Return (x, y) of the center of cell containing provided text 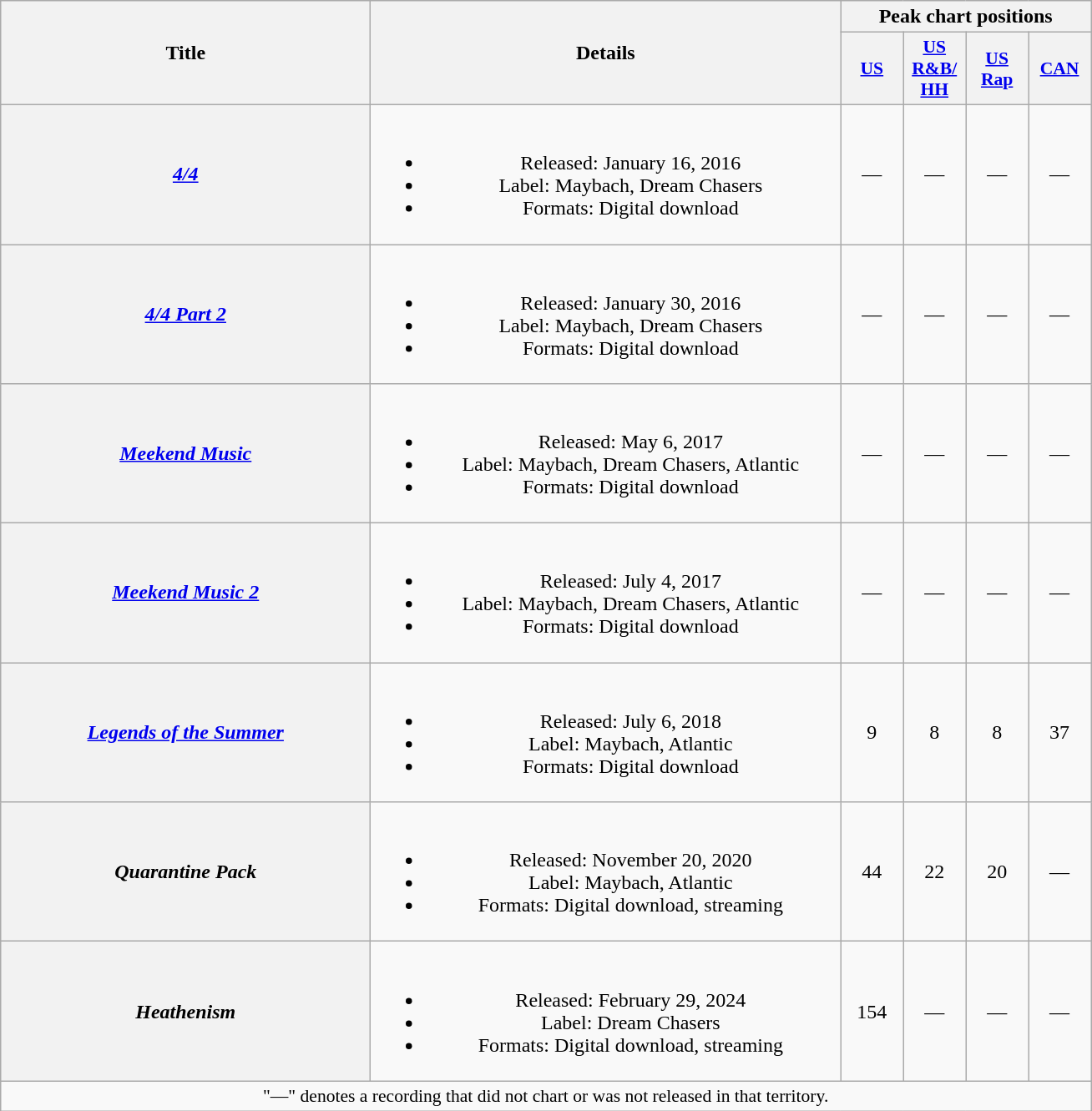
Legends of the Summer (185, 733)
Heathenism (185, 1012)
USR&B/HH (935, 68)
Title (185, 53)
4/4 Part 2 (185, 314)
20 (997, 871)
Details (606, 53)
Released: May 6, 2017Label: Maybach, Dream Chasers, AtlanticFormats: Digital download (606, 454)
22 (935, 871)
US (872, 68)
4/4 (185, 174)
Released: July 6, 2018Label: Maybach, AtlanticFormats: Digital download (606, 733)
Released: July 4, 2017Label: Maybach, Dream Chasers, AtlanticFormats: Digital download (606, 593)
44 (872, 871)
Released: January 30, 2016Label: Maybach, Dream ChasersFormats: Digital download (606, 314)
USRap (997, 68)
Quarantine Pack (185, 871)
Released: February 29, 2024Label: Dream ChasersFormats: Digital download, streaming (606, 1012)
Meekend Music 2 (185, 593)
37 (1060, 733)
Released: November 20, 2020Label: Maybach, AtlanticFormats: Digital download, streaming (606, 871)
154 (872, 1012)
"—" denotes a recording that did not chart or was not released in that territory. (546, 1096)
9 (872, 733)
Released: January 16, 2016Label: Maybach, Dream ChasersFormats: Digital download (606, 174)
Meekend Music (185, 454)
CAN (1060, 68)
Peak chart positions (966, 17)
